Search for the cell housing the specified text and yield its [X, Y] center coordinate. 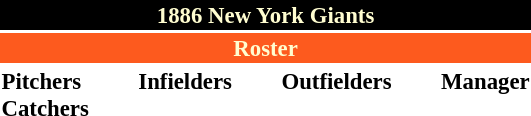
1886 New York Giants [266, 15]
Roster [266, 48]
